Detect which cell encompasses the target text, then output its (X, Y) center coordinate. 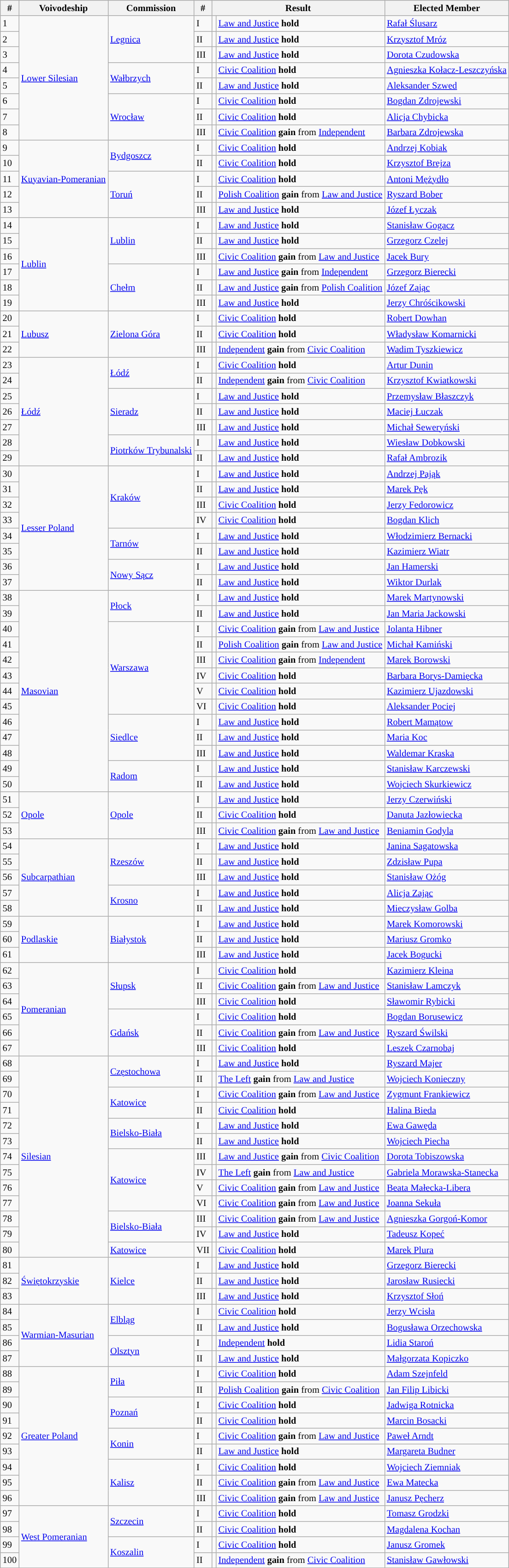
Magdalena Kochan (447, 1529)
Law and Justice gain from Independent (301, 272)
22 (10, 350)
Poznań (151, 1412)
72 (10, 1126)
59 (10, 924)
29 (10, 458)
96 (10, 1498)
Chełm (151, 287)
Jacek Bogucki (447, 955)
Jadwiga Rotnicka (447, 1405)
Independent hold (301, 1343)
70 (10, 1094)
5 (10, 86)
Stanisław Ożóg (447, 877)
Paweł Arndt (447, 1436)
Result (298, 8)
73 (10, 1141)
3 (10, 54)
45 (10, 707)
Agnieszka Gorgoń-Komor (447, 1219)
25 (10, 396)
42 (10, 660)
Jerzy Chróścikowski (447, 303)
79 (10, 1234)
83 (10, 1296)
4 (10, 70)
VII (203, 1250)
86 (10, 1343)
Koszalin (151, 1552)
78 (10, 1219)
Zygmunt Frankiewicz (447, 1094)
Bogdan Klich (447, 520)
Danuta Jazłowiecka (447, 815)
Leszek Czarnobaj (447, 1048)
Janusz Gromek (447, 1544)
93 (10, 1451)
Marek Plura (447, 1250)
38 (10, 598)
Stanisław Gogacz (447, 226)
Silesian (64, 1157)
26 (10, 411)
Sławomir Rybicki (447, 1001)
16 (10, 256)
Jan Maria Jackowski (447, 613)
Krosno (151, 900)
Elbląg (151, 1319)
44 (10, 691)
Lesser Poland (64, 528)
63 (10, 986)
Ryszard Bober (447, 194)
Jerzy Wcisła (447, 1312)
Radom (151, 777)
Jarosław Rusiecki (447, 1281)
Stanisław Gawłowski (447, 1560)
Law and Justice gain from Civic Coalition (301, 1157)
Rafał Ambrozik (447, 458)
Przemysław Błaszczyk (447, 396)
Ewa Gawęda (447, 1126)
Sieradz (151, 411)
43 (10, 676)
99 (10, 1544)
Andrzej Kobiak (447, 148)
17 (10, 272)
21 (10, 334)
Nowy Sącz (151, 575)
Bogdan Borusewicz (447, 1017)
23 (10, 365)
Kazimierz Kleina (447, 970)
Zdzisław Pupa (447, 861)
95 (10, 1483)
Waldemar Kraska (447, 753)
Dorota Czudowska (447, 54)
Maria Koc (447, 737)
58 (10, 908)
77 (10, 1203)
Zielona Góra (151, 334)
7 (10, 117)
12 (10, 194)
Marek Borowski (447, 660)
15 (10, 241)
91 (10, 1420)
Wiktor Durlak (447, 582)
Artur Dunin (447, 365)
6 (10, 101)
Warszawa (151, 668)
Wiesław Dobkowski (447, 443)
Wadim Tyszkiewicz (447, 350)
Marek Martynowski (447, 598)
27 (10, 427)
1 (10, 24)
Jerzy Fedorowicz (447, 505)
100 (10, 1560)
Jan Filip Libicki (447, 1390)
81 (10, 1265)
Subcarpathian (64, 877)
Elected Member (447, 8)
Gabriela Morawska-Stanecka (447, 1172)
Krzysztof Słoń (447, 1296)
37 (10, 582)
32 (10, 505)
Greater Poland (64, 1436)
64 (10, 1001)
47 (10, 737)
28 (10, 443)
Halina Bieda (447, 1110)
Marcin Bosacki (447, 1420)
Podlaskie (64, 939)
74 (10, 1157)
56 (10, 877)
10 (10, 163)
Barbara Borys-Damięcka (447, 676)
Krzysztof Kwiatkowski (447, 380)
51 (10, 800)
Aleksander Szwed (447, 86)
Jerzy Czerwiński (447, 800)
80 (10, 1250)
49 (10, 769)
Kalisz (151, 1482)
90 (10, 1405)
Jacek Bury (447, 256)
Janusz Pęcherz (447, 1498)
50 (10, 784)
Antoni Mężydło (447, 179)
Marek Pęk (447, 489)
65 (10, 1017)
Stanisław Lamczyk (447, 986)
Robert Mamątow (447, 722)
68 (10, 1063)
Częstochowa (151, 1071)
Aleksander Pociej (447, 707)
Commission (151, 8)
Beniamin Godyla (447, 831)
Law and Justice gain from Polish Coalition (301, 287)
14 (10, 226)
Rafał Ślusarz (447, 24)
Lower Silesian (64, 77)
Krzysztof Brejza (447, 163)
Bogusława Orzechowska (447, 1327)
Adam Szejnfeld (447, 1374)
Bydgoszcz (151, 155)
Wałbrzych (151, 77)
Władysław Komarnicki (447, 334)
Michał Seweryński (447, 427)
Włodzimierz Bernacki (447, 536)
62 (10, 970)
18 (10, 287)
Siedlce (151, 738)
Tadeusz Kopeć (447, 1234)
54 (10, 846)
Pomeranian (64, 1009)
36 (10, 567)
Barbara Zdrojewska (447, 132)
Janina Sagatowska (447, 846)
Józef Łyczak (447, 210)
11 (10, 179)
76 (10, 1188)
Kielce (151, 1280)
Krzysztof Mróz (447, 39)
Kazimierz Ujazdowski (447, 691)
Alicja Zając (447, 893)
71 (10, 1110)
Józef Zając (447, 287)
9 (10, 148)
Słupsk (151, 986)
Andrzej Pająk (447, 474)
31 (10, 489)
53 (10, 831)
Wojciech Ziemniak (447, 1467)
Agnieszka Kołacz-Leszczyńska (447, 70)
Świętokrzyskie (64, 1280)
Voivodeship (64, 8)
Ryszard Świlski (447, 1033)
Lubusz (64, 334)
Wojciech Piecha (447, 1141)
Piła (151, 1382)
Tarnów (151, 543)
Jan Hamerski (447, 567)
13 (10, 210)
Białystok (151, 939)
19 (10, 303)
Michał Kamiński (447, 644)
Kazimierz Wiatr (447, 551)
52 (10, 815)
46 (10, 722)
Olsztyn (151, 1350)
Kraków (151, 497)
20 (10, 318)
Beata Małecka-Libera (447, 1188)
97 (10, 1514)
33 (10, 520)
Marek Komorowski (447, 924)
Stanisław Karczewski (447, 769)
89 (10, 1390)
66 (10, 1033)
Gdańsk (151, 1032)
Margareta Budner (447, 1451)
Ewa Matecka (447, 1483)
57 (10, 893)
Bogdan Zdrojewski (447, 101)
88 (10, 1374)
Grzegorz Czelej (447, 241)
98 (10, 1529)
Kuyavian-Pomeranian (64, 178)
Szczecin (151, 1521)
69 (10, 1079)
Małgorzata Kopiczko (447, 1358)
75 (10, 1172)
Joanna Sekuła (447, 1203)
Ryszard Majer (447, 1063)
Dorota Tobiszowska (447, 1157)
92 (10, 1436)
67 (10, 1048)
40 (10, 629)
Toruń (151, 195)
39 (10, 613)
Jolanta Hibner (447, 629)
Wrocław (151, 116)
48 (10, 753)
Legnica (151, 39)
94 (10, 1467)
87 (10, 1358)
Wojciech Konieczny (447, 1079)
Płock (151, 605)
35 (10, 551)
Wojciech Skurkiewicz (447, 784)
Warmian-Masurian (64, 1335)
Maciej Łuczak (447, 411)
85 (10, 1327)
8 (10, 132)
Mariusz Gromko (447, 939)
2 (10, 39)
34 (10, 536)
Polish Coalition gain from Civic Coalition (301, 1390)
West Pomeranian (64, 1537)
82 (10, 1281)
Konin (151, 1443)
60 (10, 939)
61 (10, 955)
24 (10, 380)
30 (10, 474)
Rzeszów (151, 861)
Robert Dowhan (447, 318)
Piotrków Trybunalski (151, 450)
55 (10, 861)
Alicja Chybicka (447, 117)
Mieczysław Golba (447, 908)
Tomasz Grodzki (447, 1514)
Lidia Staroń (447, 1343)
Masovian (64, 691)
41 (10, 644)
84 (10, 1312)
